Output the [x, y] coordinate of the center of the cell containing the given text.  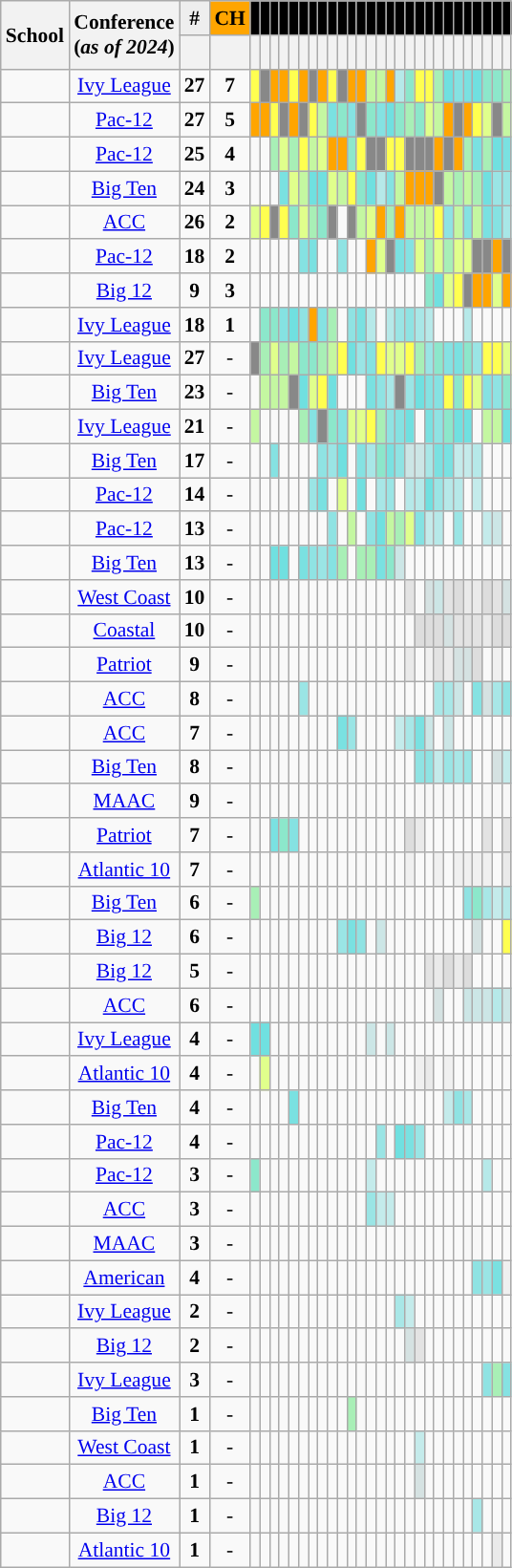
14 [195, 495]
School [34, 34]
CH [229, 18]
American [124, 1278]
24 [195, 188]
Coastal [124, 631]
17 [195, 461]
26 [195, 223]
# [195, 18]
25 [195, 155]
21 [195, 427]
Conference(as of 2024) [124, 34]
23 [195, 393]
